Return [X, Y] of the center of cell containing provided text 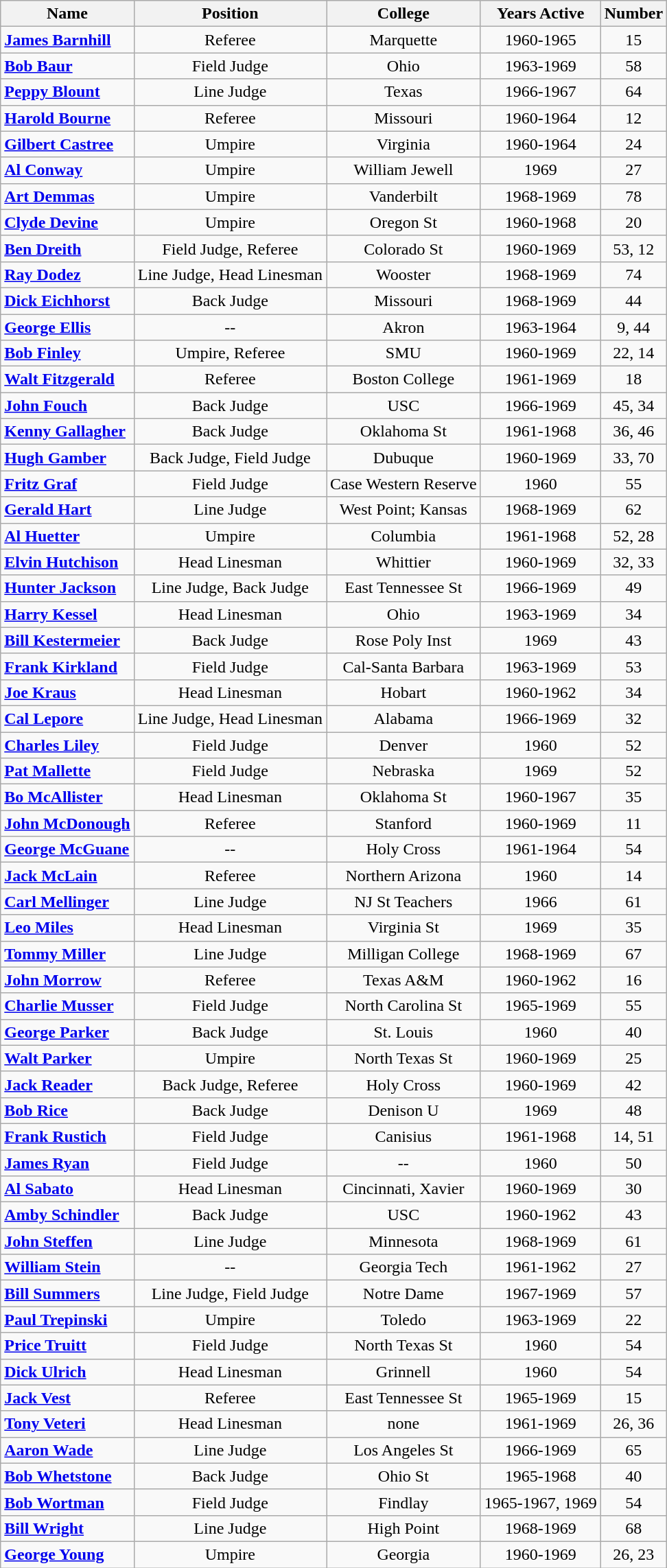
Dubuque [403, 458]
Aaron Wade [67, 1450]
Wooster [403, 274]
67 [633, 954]
College [403, 14]
Name [67, 14]
22 [633, 1320]
Bill Summers [67, 1294]
Hugh Gamber [67, 458]
Boston College [403, 379]
North Carolina St [403, 1006]
Ben Dreith [67, 248]
44 [633, 301]
John Morrow [67, 980]
Price Truitt [67, 1346]
65 [633, 1450]
48 [633, 1110]
Whittier [403, 562]
49 [633, 588]
James Ryan [67, 1163]
1966-1967 [541, 92]
32 [633, 718]
26, 36 [633, 1424]
Marquette [403, 40]
Pat Mallette [67, 771]
Alabama [403, 718]
26, 23 [633, 1554]
1967-1969 [541, 1294]
1960-1967 [541, 797]
Oregon St [403, 222]
Bob Rice [67, 1110]
50 [633, 1163]
Stanford [403, 823]
Texas A&M [403, 980]
Virginia St [403, 928]
Amby Schindler [67, 1215]
Georgia Tech [403, 1267]
Dick Ulrich [67, 1372]
57 [633, 1294]
John McDonough [67, 823]
1961-1962 [541, 1267]
Georgia [403, 1554]
Bob Baur [67, 66]
62 [633, 510]
Denison U [403, 1110]
Minnesota [403, 1241]
22, 14 [633, 353]
20 [633, 222]
53 [633, 666]
Elvin Hutchison [67, 562]
Notre Dame [403, 1294]
Colorado St [403, 248]
Paul Trepinski [67, 1320]
none [403, 1424]
18 [633, 379]
Tommy Miller [67, 954]
Al Huetter [67, 536]
68 [633, 1528]
1960-1968 [541, 222]
West Point; Kansas [403, 510]
25 [633, 1058]
Leo Miles [67, 928]
Years Active [541, 14]
24 [633, 144]
Harry Kessel [67, 614]
Gilbert Castree [67, 144]
36, 46 [633, 432]
Cal Lepore [67, 718]
1965-1967, 1969 [541, 1502]
42 [633, 1084]
Texas [403, 92]
9, 44 [633, 327]
Ohio St [403, 1476]
Akron [403, 327]
William Stein [67, 1267]
Al Sabato [67, 1189]
Position [230, 14]
High Point [403, 1528]
Number [633, 14]
George Young [67, 1554]
Findlay [403, 1502]
Jack McLain [67, 876]
Charles Liley [67, 745]
Grinnell [403, 1372]
Cincinnati, Xavier [403, 1189]
30 [633, 1189]
Dick Eichhorst [67, 301]
12 [633, 118]
Case Western Reserve [403, 484]
George Ellis [67, 327]
Back Judge, Field Judge [230, 458]
Virginia [403, 144]
Ray Dodez [67, 274]
Clyde Devine [67, 222]
Walt Fitzgerald [67, 379]
Bob Finley [67, 353]
Jack Reader [67, 1084]
Line Judge, Back Judge [230, 588]
1960-1965 [541, 40]
Cal-Santa Barbara [403, 666]
Bob Whetstone [67, 1476]
Bill Wright [67, 1528]
Back Judge, Referee [230, 1084]
74 [633, 274]
Bo McAllister [67, 797]
Harold Bourne [67, 118]
52, 28 [633, 536]
32, 33 [633, 562]
James Barnhill [67, 40]
Umpire, Referee [230, 353]
Tony Veteri [67, 1424]
1961-1964 [541, 850]
58 [633, 66]
Peppy Blount [67, 92]
NJ St Teachers [403, 902]
Milligan College [403, 954]
Northern Arizona [403, 876]
Bob Wortman [67, 1502]
1963-1964 [541, 327]
Columbia [403, 536]
William Jewell [403, 170]
53, 12 [633, 248]
Canisius [403, 1136]
Los Angeles St [403, 1450]
Line Judge, Field Judge [230, 1294]
George Parker [67, 1032]
Fritz Graf [67, 484]
Nebraska [403, 771]
Hunter Jackson [67, 588]
Kenny Gallagher [67, 432]
11 [633, 823]
Toledo [403, 1320]
64 [633, 92]
Charlie Musser [67, 1006]
Frank Kirkland [67, 666]
Walt Parker [67, 1058]
Hobart [403, 692]
Joe Kraus [67, 692]
45, 34 [633, 406]
Jack Vest [67, 1398]
Rose Poly Inst [403, 640]
78 [633, 196]
Al Conway [67, 170]
Vanderbilt [403, 196]
Field Judge, Referee [230, 248]
Carl Mellinger [67, 902]
14, 51 [633, 1136]
1966 [541, 902]
St. Louis [403, 1032]
16 [633, 980]
Denver [403, 745]
Frank Rustich [67, 1136]
14 [633, 876]
John Fouch [67, 406]
SMU [403, 353]
1965-1968 [541, 1476]
Art Demmas [67, 196]
John Steffen [67, 1241]
33, 70 [633, 458]
George McGuane [67, 850]
Gerald Hart [67, 510]
Bill Kestermeier [67, 640]
